For the text-containing cell, return its midpoint in [x, y] coordinate format. 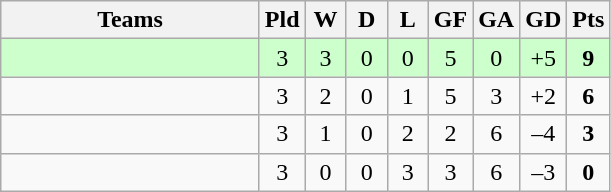
9 [588, 58]
+2 [544, 96]
L [408, 20]
–3 [544, 172]
D [366, 20]
Pts [588, 20]
Teams [130, 20]
Pld [282, 20]
–4 [544, 134]
GD [544, 20]
GF [450, 20]
+5 [544, 58]
GA [496, 20]
W [326, 20]
